Search for the cell housing the specified text and yield its (X, Y) center coordinate. 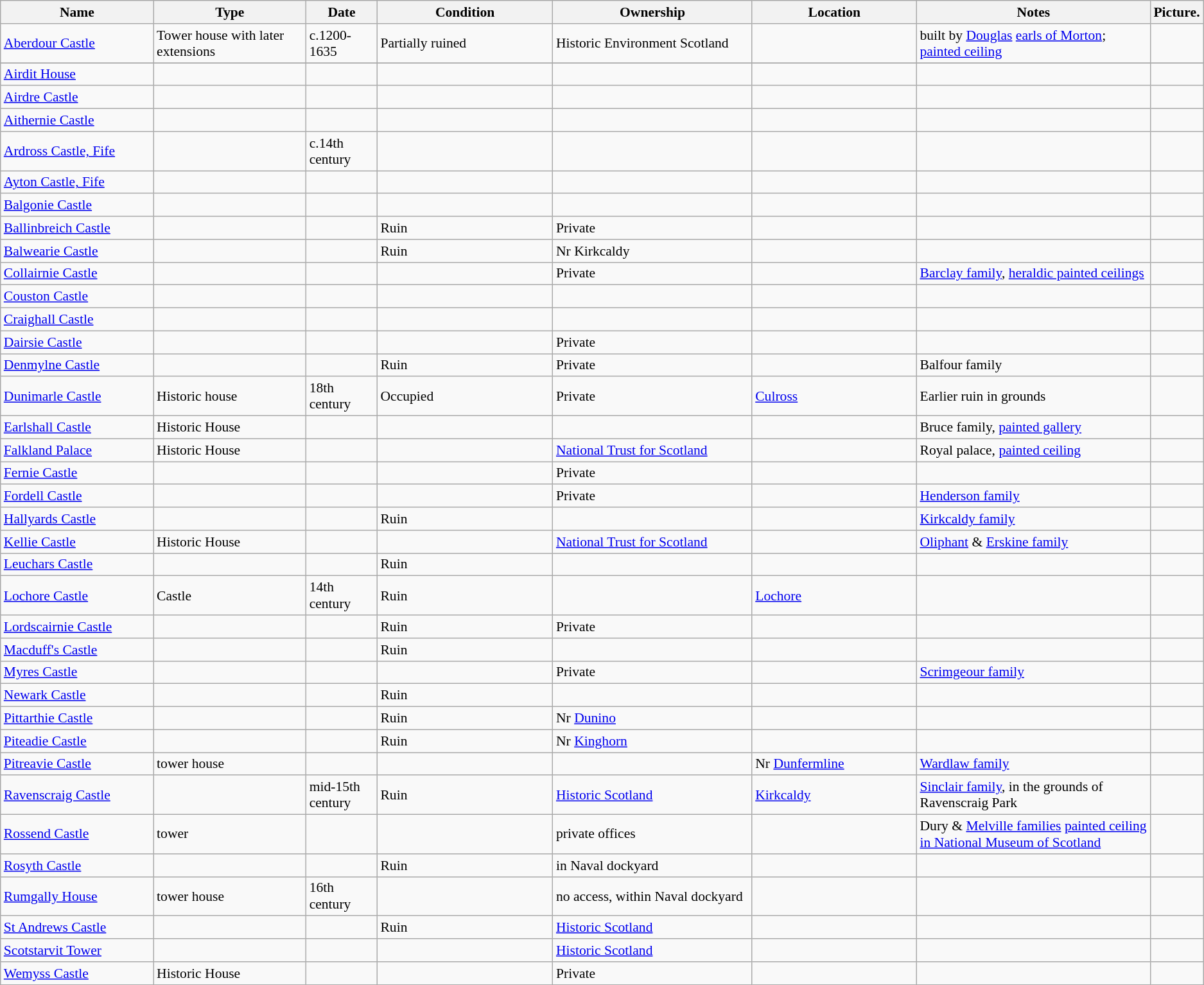
Culross (834, 397)
Partially ruined (465, 44)
Myres Castle (77, 672)
Historic Environment Scotland (652, 44)
Ballinbreich Castle (77, 228)
Craighall Castle (77, 320)
Occupied (465, 397)
Newark Castle (77, 695)
Ardross Castle, Fife (77, 152)
Collairnie Castle (77, 274)
in Naval dockyard (652, 866)
Fordell Castle (77, 496)
built by Douglas earls of Morton; painted ceiling (1033, 44)
Earlshall Castle (77, 428)
Scrimgeour family (1033, 672)
Kellie Castle (77, 542)
Aithernie Castle (77, 120)
Ravenscraig Castle (77, 795)
Kirkcaldy (834, 795)
Condition (465, 12)
Rossend Castle (77, 835)
Wemyss Castle (77, 973)
Lochore (834, 596)
Castle (230, 596)
St Andrews Castle (77, 928)
Pitreavie Castle (77, 764)
Ownership (652, 12)
Piteadie Castle (77, 741)
18th century (342, 397)
Fernie Castle (77, 473)
Bruce family, painted gallery (1033, 428)
Sinclair family, in the grounds of Ravenscraig Park (1033, 795)
mid-15th century (342, 795)
Name (77, 12)
Couston Castle (77, 297)
Location (834, 12)
14th century (342, 596)
tower (230, 835)
Tower house with later extensions (230, 44)
Royal palace, painted ceiling (1033, 450)
Balgonie Castle (77, 205)
Picture. (1176, 12)
private offices (652, 835)
Dunimarle Castle (77, 397)
Lordscairnie Castle (77, 627)
no access, within Naval dockyard (652, 896)
Falkland Palace (77, 450)
Airdre Castle (77, 98)
Airdit House (77, 74)
Balfour family (1033, 365)
Historic house (230, 397)
Dury & Melville families painted ceiling in National Museum of Scotland (1033, 835)
Lochore Castle (77, 596)
Barclay family, heraldic painted ceilings (1033, 274)
c.1200-1635 (342, 44)
Nr Dunino (652, 719)
Leuchars Castle (77, 564)
c.14th century (342, 152)
Nr Kirkcaldy (652, 251)
Wardlaw family (1033, 764)
Date (342, 12)
Nr Kinghorn (652, 741)
Macduff's Castle (77, 650)
Balwearie Castle (77, 251)
Hallyards Castle (77, 519)
Pittarthie Castle (77, 719)
16th century (342, 896)
Notes (1033, 12)
Dairsie Castle (77, 342)
Type (230, 12)
Rumgally House (77, 896)
Oliphant & Erskine family (1033, 542)
Nr Dunfermline (834, 764)
Aberdour Castle (77, 44)
Henderson family (1033, 496)
Rosyth Castle (77, 866)
Earlier ruin in grounds (1033, 397)
Scotstarvit Tower (77, 950)
Kirkcaldy family (1033, 519)
Ayton Castle, Fife (77, 182)
Denmylne Castle (77, 365)
